Find where the given text appears and provide that cell's center as (X, Y) coordinate. 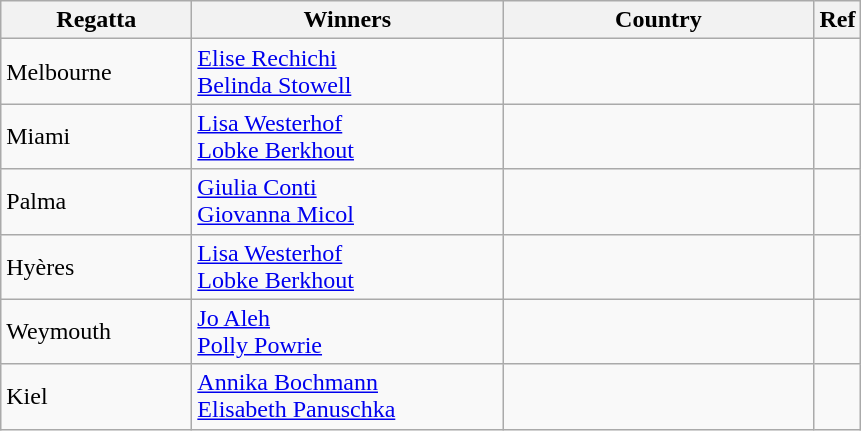
Melbourne (96, 72)
Palma (96, 202)
Jo AlehPolly Powrie (348, 332)
Weymouth (96, 332)
Annika BochmannElisabeth Panuschka (348, 396)
Hyères (96, 266)
Kiel (96, 396)
Country (658, 20)
Winners (348, 20)
Giulia ContiGiovanna Micol (348, 202)
Ref (838, 20)
Miami (96, 136)
Elise RechichiBelinda Stowell (348, 72)
Regatta (96, 20)
